From the cell containing the given text, extract its center point as (x, y) coordinate. 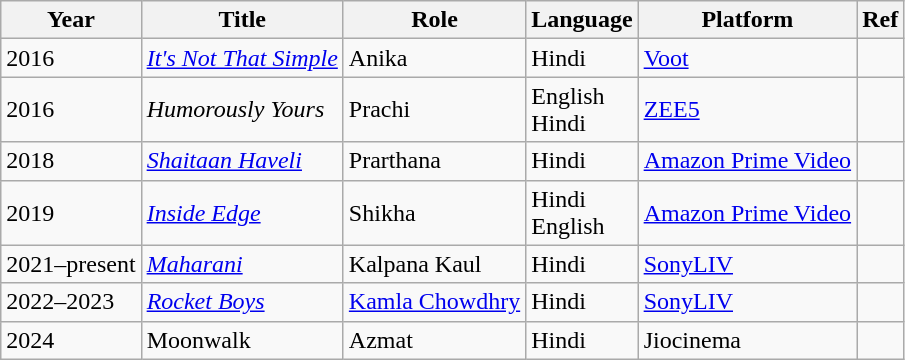
Jiocinema (747, 340)
Year (71, 20)
Title (242, 20)
Moonwalk (242, 340)
Ref (880, 20)
2019 (71, 212)
HindiEnglish (582, 212)
Azmat (434, 340)
It's Not That Simple (242, 58)
Voot (747, 58)
2024 (71, 340)
2021–present (71, 264)
Shikha (434, 212)
EnglishHindi (582, 110)
ZEE5 (747, 110)
Kamla Chowdhry (434, 302)
Prarthana (434, 161)
Inside Edge (242, 212)
Role (434, 20)
Anika (434, 58)
Humorously Yours (242, 110)
Maharani (242, 264)
Language (582, 20)
Kalpana Kaul (434, 264)
Rocket Boys (242, 302)
2018 (71, 161)
2022–2023 (71, 302)
Shaitaan Haveli (242, 161)
Prachi (434, 110)
Platform (747, 20)
